Output the (X, Y) coordinate of the center of the cell containing the given text.  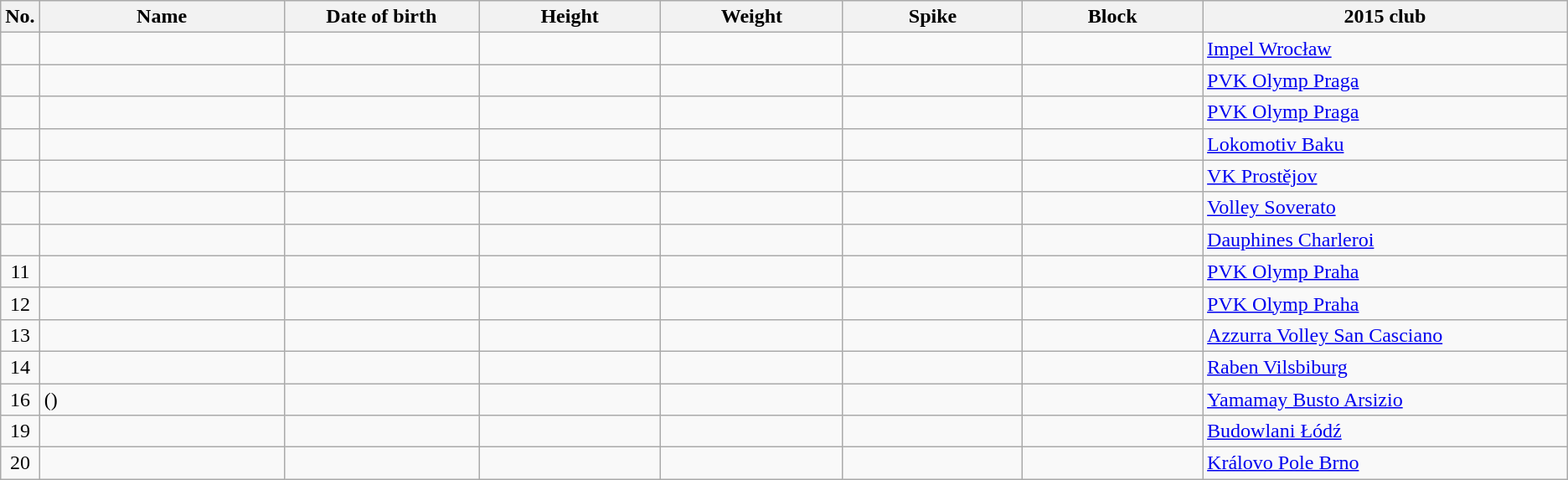
Dauphines Charleroi (1385, 240)
19 (20, 431)
Královo Pole Brno (1385, 463)
Budowlani Łódź (1385, 431)
Block (1112, 17)
Raben Vilsbiburg (1385, 367)
No. (20, 17)
Name (162, 17)
14 (20, 367)
VK Prostějov (1385, 176)
Yamamay Busto Arsizio (1385, 400)
Date of birth (382, 17)
Volley Soverato (1385, 208)
Azzurra Volley San Casciano (1385, 335)
11 (20, 271)
() (162, 400)
Weight (752, 17)
13 (20, 335)
2015 club (1385, 17)
Lokomotiv Baku (1385, 144)
Height (570, 17)
12 (20, 303)
Impel Wrocław (1385, 49)
Spike (933, 17)
20 (20, 463)
16 (20, 400)
